Scan for the cell matching the given text and deliver its [X, Y] coordinate at center. 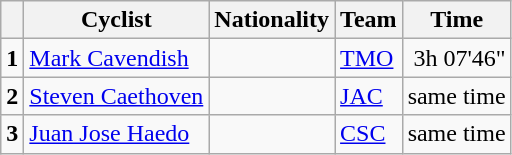
Team [369, 20]
1 [12, 58]
Juan Jose Haedo [116, 134]
TMO [369, 58]
3 [12, 134]
Cyclist [116, 20]
Time [456, 20]
Mark Cavendish [116, 58]
JAC [369, 96]
Nationality [272, 20]
3h 07'46" [456, 58]
CSC [369, 134]
2 [12, 96]
Steven Caethoven [116, 96]
